Capture the cell that displays the provided text and extract its (X, Y) central coordinate. 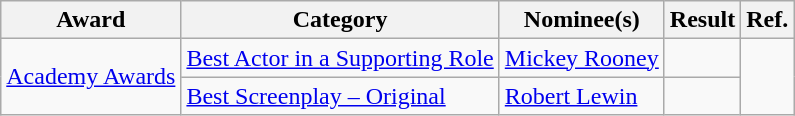
Nominee(s) (582, 20)
Academy Awards (91, 77)
Mickey Rooney (582, 58)
Category (340, 20)
Award (91, 20)
Ref. (768, 20)
Result (702, 20)
Robert Lewin (582, 96)
Best Actor in a Supporting Role (340, 58)
Best Screenplay – Original (340, 96)
